Return (x, y) of the center of cell containing provided text 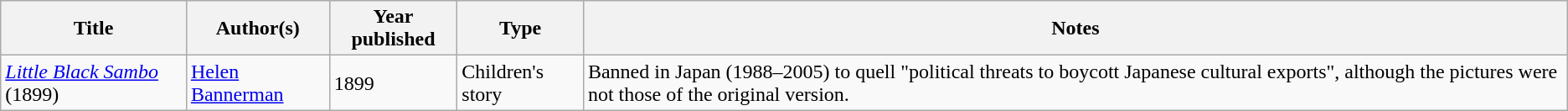
Title (94, 29)
Type (521, 29)
Little Black Sambo (1899) (94, 82)
Children's story (521, 82)
Author(s) (258, 29)
Year published (394, 29)
1899 (394, 82)
Helen Bannerman (258, 82)
Notes (1075, 29)
